From the cell containing the given text, extract its center point as (X, Y) coordinate. 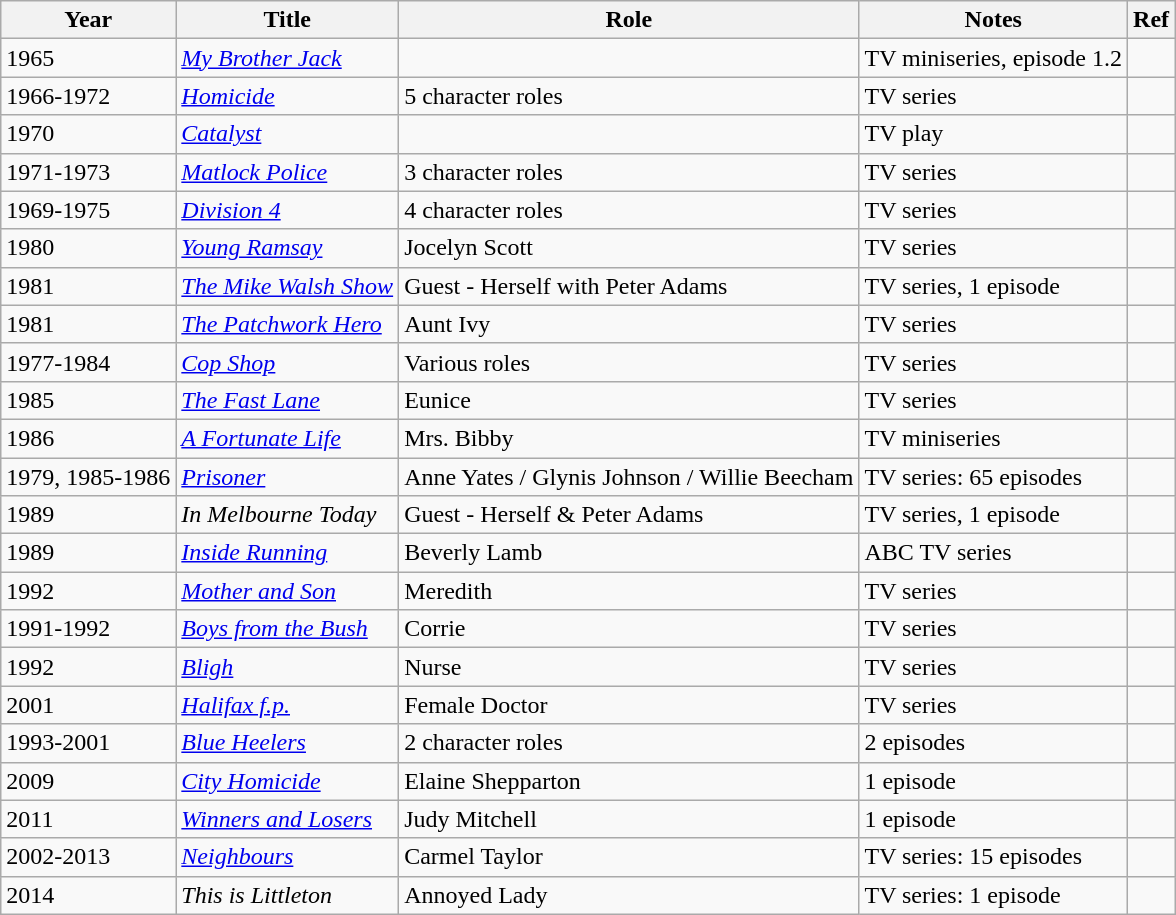
Bligh (288, 667)
Beverly Lamb (629, 553)
1979, 1985-1986 (88, 477)
1985 (88, 400)
Carmel Taylor (629, 857)
Homicide (288, 96)
2011 (88, 819)
Ref (1152, 20)
Title (288, 20)
The Fast Lane (288, 400)
Boys from the Bush (288, 629)
Halifax f.p. (288, 705)
TV miniseries, episode 1.2 (994, 58)
TV miniseries (994, 438)
Notes (994, 20)
1986 (88, 438)
The Mike Walsh Show (288, 286)
Catalyst (288, 134)
Various roles (629, 362)
1993-2001 (88, 743)
1969-1975 (88, 210)
Female Doctor (629, 705)
Guest - Herself & Peter Adams (629, 515)
In Melbourne Today (288, 515)
Nurse (629, 667)
1970 (88, 134)
Aunt Ivy (629, 324)
ABC TV series (994, 553)
Elaine Shepparton (629, 781)
Jocelyn Scott (629, 248)
Division 4 (288, 210)
TV series: 1 episode (994, 895)
Role (629, 20)
This is Littleton (288, 895)
Year (88, 20)
Winners and Losers (288, 819)
Prisoner (288, 477)
My Brother Jack (288, 58)
Blue Heelers (288, 743)
Mother and Son (288, 591)
4 character roles (629, 210)
3 character roles (629, 172)
Mrs. Bibby (629, 438)
TV play (994, 134)
Judy Mitchell (629, 819)
1965 (88, 58)
TV series: 65 episodes (994, 477)
Inside Running (288, 553)
Anne Yates / Glynis Johnson / Willie Beecham (629, 477)
A Fortunate Life (288, 438)
1991-1992 (88, 629)
Meredith (629, 591)
2002-2013 (88, 857)
1971-1973 (88, 172)
Cop Shop (288, 362)
Neighbours (288, 857)
Guest - Herself with Peter Adams (629, 286)
Eunice (629, 400)
Annoyed Lady (629, 895)
The Patchwork Hero (288, 324)
2009 (88, 781)
2 episodes (994, 743)
Corrie (629, 629)
1966-1972 (88, 96)
Young Ramsay (288, 248)
2001 (88, 705)
Matlock Police (288, 172)
5 character roles (629, 96)
2014 (88, 895)
1980 (88, 248)
2 character roles (629, 743)
1977-1984 (88, 362)
TV series: 15 episodes (994, 857)
City Homicide (288, 781)
